Capture the cell that displays the provided text and extract its [X, Y] central coordinate. 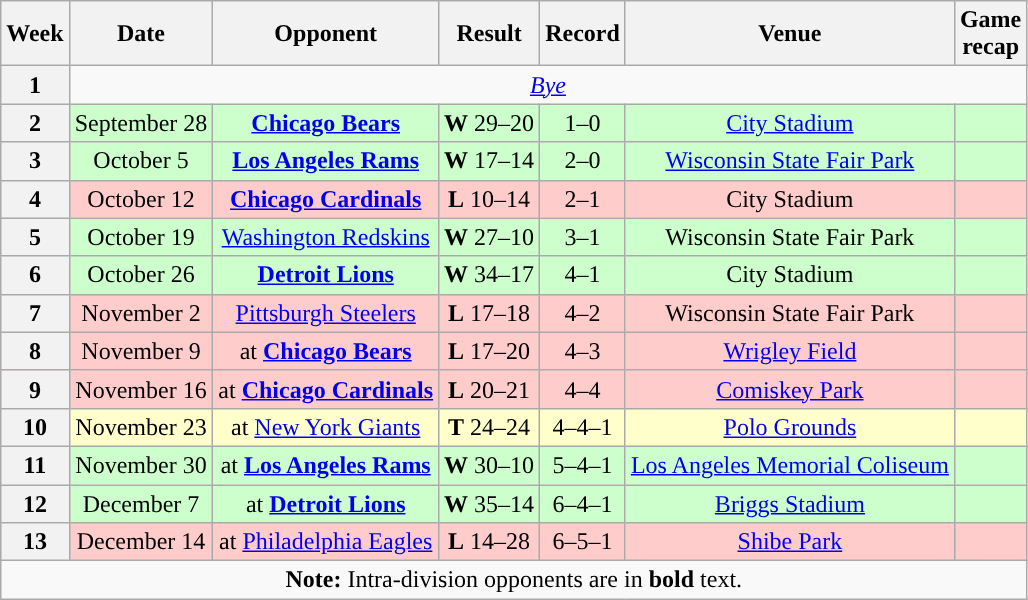
Shibe Park [790, 542]
November 30 [141, 465]
Pittsburgh Steelers [326, 313]
Wrigley Field [790, 351]
7 [35, 313]
at Chicago Cardinals [326, 389]
3 [35, 161]
9 [35, 389]
Briggs Stadium [790, 503]
Week [35, 34]
T 24–24 [490, 427]
at Philadelphia Eagles [326, 542]
November 23 [141, 427]
W 29–20 [490, 123]
W 17–14 [490, 161]
2–1 [583, 199]
10 [35, 427]
6–4–1 [583, 503]
6–5–1 [583, 542]
Gamerecap [990, 34]
W 27–10 [490, 237]
L 14–28 [490, 542]
Opponent [326, 34]
at Chicago Bears [326, 351]
October 5 [141, 161]
Los Angeles Memorial Coliseum [790, 465]
8 [35, 351]
Comiskey Park [790, 389]
October 12 [141, 199]
4 [35, 199]
12 [35, 503]
3–1 [583, 237]
Chicago Bears [326, 123]
September 28 [141, 123]
L 17–18 [490, 313]
W 30–10 [490, 465]
W 34–17 [490, 275]
Polo Grounds [790, 427]
L 10–14 [490, 199]
Date [141, 34]
November 9 [141, 351]
13 [35, 542]
1 [35, 85]
5 [35, 237]
Record [583, 34]
Bye [548, 85]
4–4–1 [583, 427]
2 [35, 123]
October 26 [141, 275]
December 14 [141, 542]
6 [35, 275]
Result [490, 34]
11 [35, 465]
L 20–21 [490, 389]
W 35–14 [490, 503]
at New York Giants [326, 427]
Los Angeles Rams [326, 161]
4–3 [583, 351]
Chicago Cardinals [326, 199]
October 19 [141, 237]
November 16 [141, 389]
Venue [790, 34]
5–4–1 [583, 465]
4–1 [583, 275]
December 7 [141, 503]
November 2 [141, 313]
4–4 [583, 389]
at Detroit Lions [326, 503]
Note: Intra-division opponents are in bold text. [514, 580]
1–0 [583, 123]
Detroit Lions [326, 275]
2–0 [583, 161]
Washington Redskins [326, 237]
4–2 [583, 313]
at Los Angeles Rams [326, 465]
L 17–20 [490, 351]
